Return (x, y) of the center of cell containing provided text 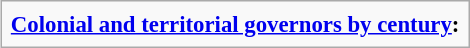
Colonial and territorial governors by century: (235, 24)
